Capture the cell that displays the provided text and extract its (X, Y) central coordinate. 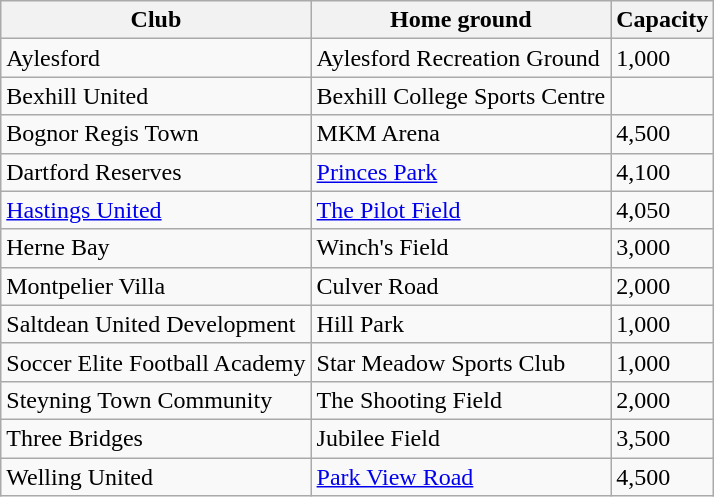
Three Bridges (156, 438)
Winch's Field (461, 248)
Princes Park (461, 172)
Dartford Reserves (156, 172)
Aylesford Recreation Ground (461, 58)
The Shooting Field (461, 400)
Aylesford (156, 58)
Montpelier Villa (156, 286)
Saltdean United Development (156, 324)
3,000 (662, 248)
Park View Road (461, 477)
3,500 (662, 438)
MKM Arena (461, 134)
Hill Park (461, 324)
4,050 (662, 210)
Culver Road (461, 286)
Steyning Town Community (156, 400)
Bexhill United (156, 96)
Soccer Elite Football Academy (156, 362)
Herne Bay (156, 248)
Bexhill College Sports Centre (461, 96)
Star Meadow Sports Club (461, 362)
Club (156, 20)
Capacity (662, 20)
Hastings United (156, 210)
Jubilee Field (461, 438)
4,100 (662, 172)
Home ground (461, 20)
The Pilot Field (461, 210)
Welling United (156, 477)
Bognor Regis Town (156, 134)
